Identify which cell holds the provided text, then report its [x, y] central coordinate. 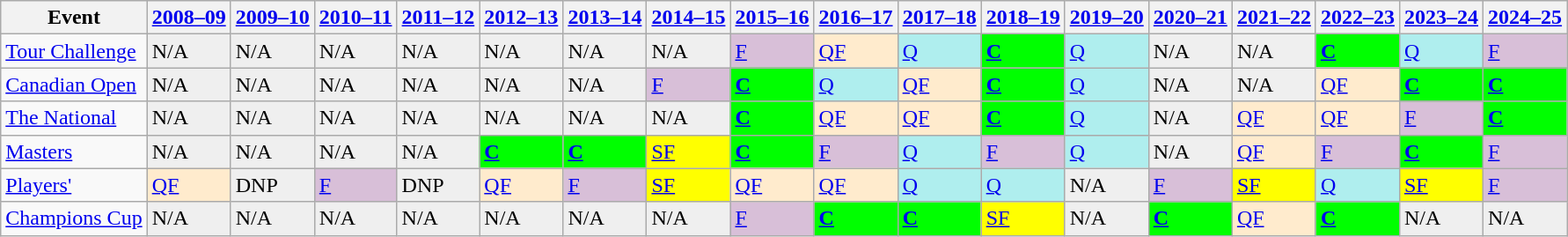
Masters [74, 152]
2014–15 [688, 18]
2021–22 [1274, 18]
2023–24 [1441, 18]
Canadian Open [74, 85]
Tour Challenge [74, 51]
2008–09 [188, 18]
2018–19 [1022, 18]
2013–14 [605, 18]
2022–23 [1357, 18]
Players' [74, 185]
2015–16 [773, 18]
2012–13 [521, 18]
2010–11 [355, 18]
2016–17 [855, 18]
2019–20 [1107, 18]
2011–12 [438, 18]
Champions Cup [74, 218]
The National [74, 118]
2024–25 [1526, 18]
Event [74, 18]
2020–21 [1190, 18]
2017–18 [940, 18]
2009–10 [273, 18]
